Search for the cell housing the specified text and yield its [X, Y] center coordinate. 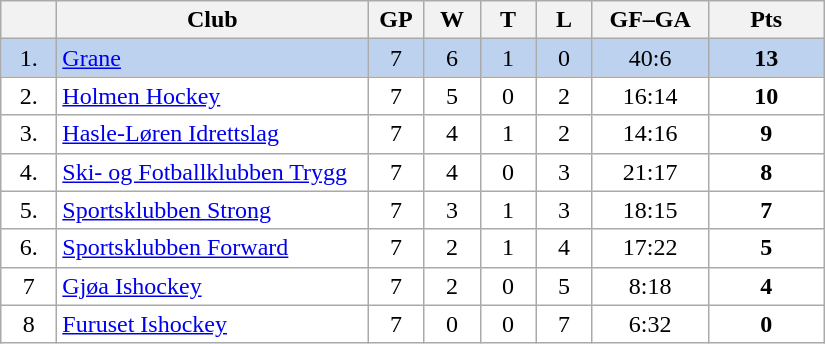
T [508, 20]
18:15 [650, 210]
17:22 [650, 248]
Club [212, 20]
10 [766, 96]
16:14 [650, 96]
Sportsklubben Strong [212, 210]
1. [29, 58]
6:32 [650, 324]
6 [452, 58]
GP [396, 20]
3. [29, 134]
9 [766, 134]
4. [29, 172]
Furuset Ishockey [212, 324]
40:6 [650, 58]
Hasle-Løren Idrettslag [212, 134]
Sportsklubben Forward [212, 248]
W [452, 20]
14:16 [650, 134]
6. [29, 248]
8:18 [650, 286]
5. [29, 210]
Ski- og Fotballklubben Trygg [212, 172]
Gjøa Ishockey [212, 286]
GF–GA [650, 20]
2. [29, 96]
13 [766, 58]
Grane [212, 58]
Holmen Hockey [212, 96]
Pts [766, 20]
L [564, 20]
21:17 [650, 172]
